Determine the [x, y] coordinate at the center of the cell enclosing the given text.  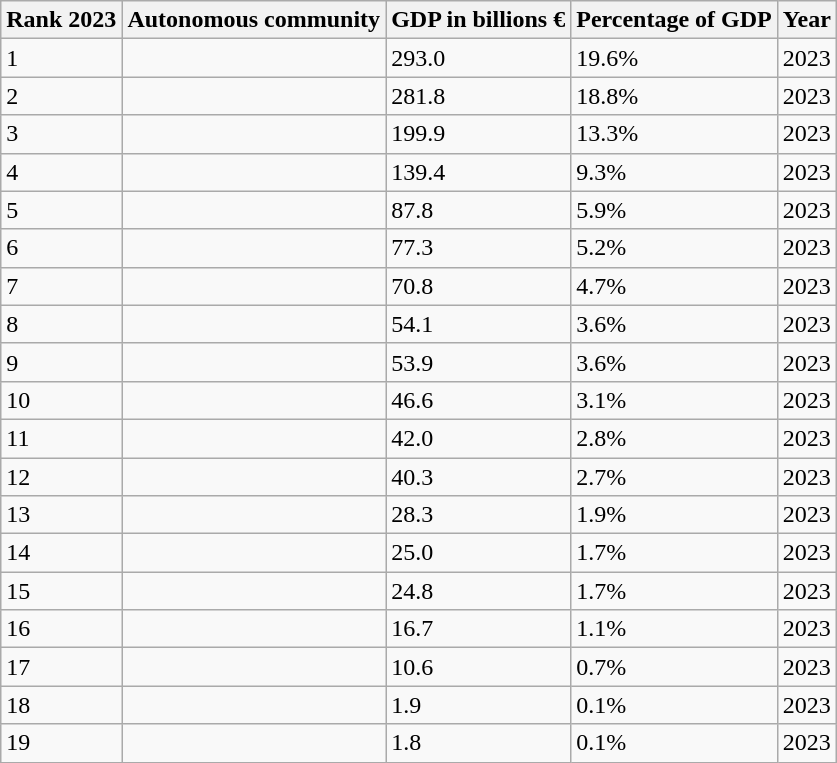
2 [62, 96]
Autonomous community [254, 20]
9.3% [674, 172]
87.8 [478, 210]
53.9 [478, 362]
17 [62, 667]
13 [62, 515]
4.7% [674, 286]
0.7% [674, 667]
1.9 [478, 705]
5.9% [674, 210]
199.9 [478, 134]
1.8 [478, 743]
GDP in billions € [478, 20]
Year [806, 20]
139.4 [478, 172]
6 [62, 248]
12 [62, 477]
4 [62, 172]
16.7 [478, 629]
8 [62, 324]
15 [62, 591]
18 [62, 705]
5 [62, 210]
16 [62, 629]
5.2% [674, 248]
13.3% [674, 134]
54.1 [478, 324]
Percentage of GDP [674, 20]
40.3 [478, 477]
14 [62, 553]
11 [62, 438]
293.0 [478, 58]
1.9% [674, 515]
24.8 [478, 591]
281.8 [478, 96]
10 [62, 400]
Rank 2023 [62, 20]
42.0 [478, 438]
1.1% [674, 629]
25.0 [478, 553]
28.3 [478, 515]
46.6 [478, 400]
19.6% [674, 58]
3.1% [674, 400]
18.8% [674, 96]
10.6 [478, 667]
9 [62, 362]
19 [62, 743]
3 [62, 134]
7 [62, 286]
77.3 [478, 248]
1 [62, 58]
2.8% [674, 438]
2.7% [674, 477]
70.8 [478, 286]
